Locate the cell with the specified text and output its [X, Y] center coordinate. 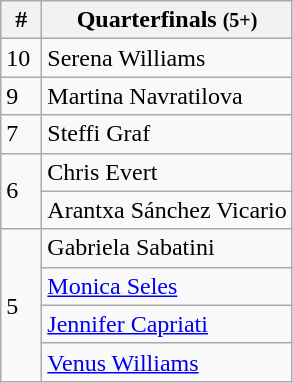
Jennifer Capriati [167, 324]
Steffi Graf [167, 134]
# [22, 20]
Arantxa Sánchez Vicario [167, 210]
Chris Evert [167, 172]
9 [22, 96]
10 [22, 58]
5 [22, 305]
Venus Williams [167, 362]
Gabriela Sabatini [167, 248]
Martina Navratilova [167, 96]
7 [22, 134]
6 [22, 191]
Quarterfinals (5+) [167, 20]
Monica Seles [167, 286]
Serena Williams [167, 58]
